Find where the given text appears and provide that cell's center as (x, y) coordinate. 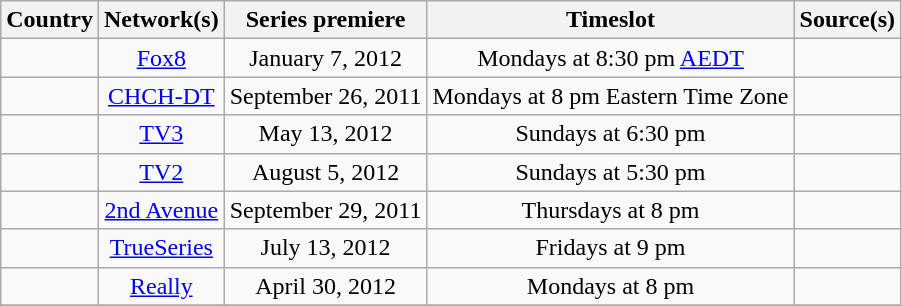
Country (50, 20)
January 7, 2012 (326, 58)
TV3 (161, 134)
Timeslot (610, 20)
May 13, 2012 (326, 134)
September 29, 2011 (326, 210)
April 30, 2012 (326, 286)
July 13, 2012 (326, 248)
CHCH-DT (161, 96)
Sundays at 6:30 pm (610, 134)
Source(s) (848, 20)
Series premiere (326, 20)
2nd Avenue (161, 210)
Sundays at 5:30 pm (610, 172)
Mondays at 8:30 pm AEDT (610, 58)
TrueSeries (161, 248)
August 5, 2012 (326, 172)
Mondays at 8 pm (610, 286)
Network(s) (161, 20)
Really (161, 286)
Thursdays at 8 pm (610, 210)
Fox8 (161, 58)
Mondays at 8 pm Eastern Time Zone (610, 96)
Fridays at 9 pm (610, 248)
September 26, 2011 (326, 96)
TV2 (161, 172)
